Extract the [x, y] coordinate from the center of the cell holding the provided text.  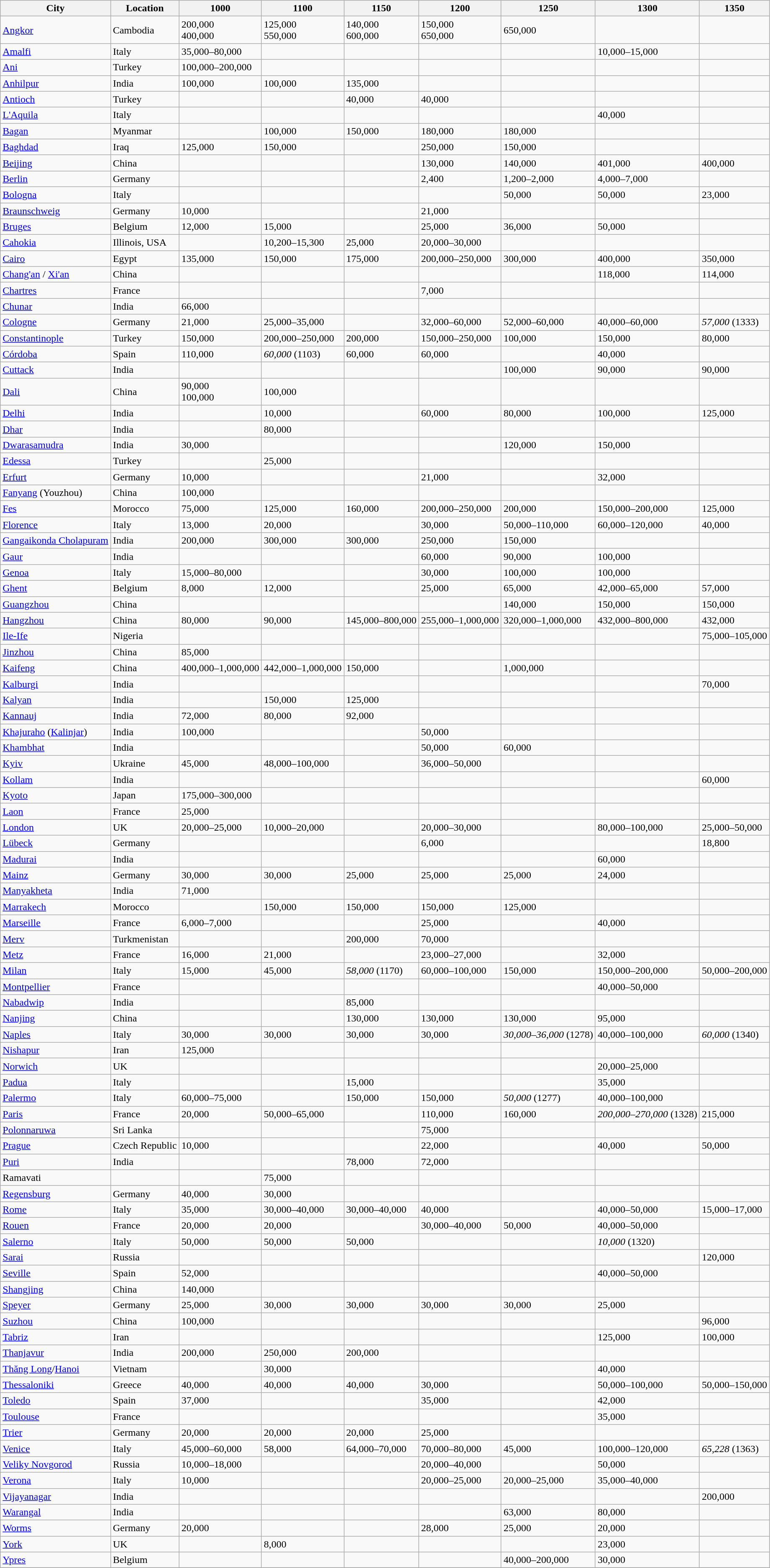
Nabadwip [56, 1003]
10,000–20,000 [303, 827]
35,000–40,000 [647, 1480]
50,000–65,000 [303, 1114]
50,000–100,000 [647, 1385]
24,000 [647, 875]
50,000–150,000 [734, 1385]
Angkor [56, 30]
Braunschweig [56, 210]
28,000 [460, 1528]
York [56, 1544]
Gaur [56, 557]
Suzhou [56, 1321]
Kalyan [56, 700]
Padua [56, 1082]
London [56, 827]
Vietnam [145, 1369]
Prague [56, 1146]
Nigeria [145, 636]
Bagan [56, 131]
70,000–80,000 [460, 1448]
15,000–80,000 [220, 572]
10,200–15,300 [303, 243]
42,000–65,000 [647, 588]
Warangal [56, 1512]
Antioch [56, 99]
Dali [56, 392]
215,000 [734, 1114]
Marrakech [56, 907]
Chartres [56, 290]
Naples [56, 1034]
50,000–110,000 [548, 525]
23,000–27,000 [460, 955]
Polonnaruwa [56, 1130]
92,000 [381, 716]
1000 [220, 8]
50,000 (1277) [548, 1098]
18,800 [734, 843]
50,000–200,000 [734, 970]
Veliky Novgorod [56, 1464]
Dhar [56, 429]
Gangaikonda Cholapuram [56, 541]
Czech Republic [145, 1146]
Fanyang (Youzhou) [56, 493]
Kyoto [56, 796]
71,000 [220, 891]
60,000 (1340) [734, 1034]
Puri [56, 1162]
432,000–800,000 [647, 620]
Palermo [56, 1098]
Rouen [56, 1225]
Laon [56, 811]
60,000–120,000 [647, 525]
Kaifeng [56, 668]
Madurai [56, 859]
58,000 (1170) [381, 970]
Sarai [56, 1257]
Japan [145, 796]
Merv [56, 939]
Venice [56, 1448]
6,000 [460, 843]
432,000 [734, 620]
80,000–100,000 [647, 827]
Verona [56, 1480]
350,000 [734, 259]
32,000–60,000 [460, 322]
Kannauj [56, 716]
Seville [56, 1273]
1200 [460, 8]
2,400 [460, 179]
Ypres [56, 1560]
Baghdad [56, 147]
60,000 (1103) [303, 354]
Greece [145, 1385]
Cahokia [56, 243]
Amalfi [56, 51]
Shangjing [56, 1289]
25,000–35,000 [303, 322]
125,000550,000 [303, 30]
150,000650,000 [460, 30]
Dwarasamudra [56, 445]
95,000 [647, 1019]
114,000 [734, 275]
Egypt [145, 259]
Worms [56, 1528]
15,000–17,000 [734, 1209]
Anhilpur [56, 83]
Ramavati [56, 1178]
100,000–200,000 [220, 67]
Iraq [145, 147]
20,000–40,000 [460, 1464]
64,000–70,000 [381, 1448]
Paris [56, 1114]
30,000–36,000 (1278) [548, 1034]
Berlin [56, 179]
Chunar [56, 306]
Ani [56, 67]
Cuttack [56, 370]
Hangzhou [56, 620]
58,000 [303, 1448]
Toledo [56, 1401]
7,000 [460, 290]
150,000–250,000 [460, 338]
4,000–7,000 [647, 179]
Fes [56, 509]
100,000–120,000 [647, 1448]
Sri Lanka [145, 1130]
52,000 [220, 1273]
Constantinople [56, 338]
42,000 [647, 1401]
1350 [734, 8]
Guangzhou [56, 604]
Khajuraho (Kalinjar) [56, 732]
60,000–100,000 [460, 970]
Kalburgi [56, 684]
Rome [56, 1209]
Ukraine [145, 764]
City [56, 8]
Regensburg [56, 1193]
90,000100,000 [220, 392]
96,000 [734, 1321]
1100 [303, 8]
22,000 [460, 1146]
78,000 [381, 1162]
Kyiv [56, 764]
48,000–100,000 [303, 764]
400,000–1,000,000 [220, 668]
6,000–7,000 [220, 923]
10,000–15,000 [647, 51]
Bologna [56, 195]
40,000–200,000 [548, 1560]
Bruges [56, 227]
57,000 [734, 588]
Location [145, 8]
1,200–2,000 [548, 179]
10,000–18,000 [220, 1464]
Marseille [56, 923]
Myanmar [145, 131]
63,000 [548, 1512]
Genoa [56, 572]
Ghent [56, 588]
175,000 [381, 259]
66,000 [220, 306]
Montpellier [56, 986]
Delhi [56, 413]
200,000400,000 [220, 30]
Turkmenistan [145, 939]
145,000–800,000 [381, 620]
Nishapur [56, 1050]
Vijayanagar [56, 1496]
25,000–50,000 [734, 827]
52,000–60,000 [548, 322]
Cairo [56, 259]
Illinois, USA [145, 243]
Speyer [56, 1305]
1,000,000 [548, 668]
442,000–1,000,000 [303, 668]
Erfurt [56, 477]
65,000 [548, 588]
Salerno [56, 1242]
Trier [56, 1432]
650,000 [548, 30]
200,000–270,000 (1328) [647, 1114]
401,000 [647, 163]
1300 [647, 8]
36,000 [548, 227]
75,000–105,000 [734, 636]
36,000–50,000 [460, 764]
57,000 (1333) [734, 322]
Chang'an / Xi'an [56, 275]
Thanjavur [56, 1353]
40,000–60,000 [647, 322]
Mainz [56, 875]
140,000600,000 [381, 30]
1150 [381, 8]
Lübeck [56, 843]
1250 [548, 8]
Metz [56, 955]
L'Aquila [56, 115]
Beijing [56, 163]
118,000 [647, 275]
16,000 [220, 955]
Thessaloniki [56, 1385]
35,000–80,000 [220, 51]
Córdoba [56, 354]
Tabriz [56, 1337]
Kollam [56, 780]
Florence [56, 525]
Manyakheta [56, 891]
Thăng Long/Hanoi [56, 1369]
Milan [56, 970]
175,000–300,000 [220, 796]
45,000–60,000 [220, 1448]
65,228 (1363) [734, 1448]
Norwich [56, 1066]
10,000 (1320) [647, 1242]
Cambodia [145, 30]
Jinzhou [56, 652]
Khambhat [56, 748]
Nanjing [56, 1019]
Ile-Ife [56, 636]
Edessa [56, 461]
Toulouse [56, 1417]
320,000–1,000,000 [548, 620]
Cologne [56, 322]
13,000 [220, 525]
37,000 [220, 1401]
255,000–1,000,000 [460, 620]
60,000–75,000 [220, 1098]
